Locate the cell with the specified text and output its [X, Y] center coordinate. 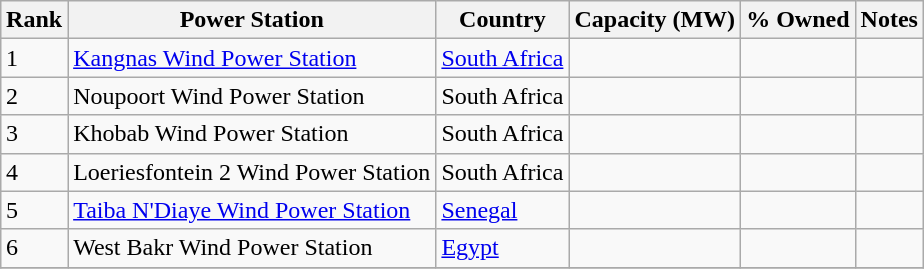
Notes [889, 20]
Noupoort Wind Power Station [252, 96]
1 [34, 58]
2 [34, 96]
% Owned [798, 20]
West Bakr Wind Power Station [252, 248]
Power Station [252, 20]
6 [34, 248]
Country [502, 20]
Loeriesfontein 2 Wind Power Station [252, 172]
Capacity (MW) [655, 20]
Rank [34, 20]
Taiba N'Diaye Wind Power Station [252, 210]
Khobab Wind Power Station [252, 134]
Senegal [502, 210]
Egypt [502, 248]
Kangnas Wind Power Station [252, 58]
3 [34, 134]
4 [34, 172]
5 [34, 210]
